For the text-containing cell, return its midpoint in (X, Y) coordinate format. 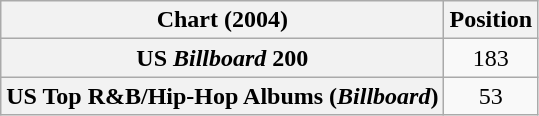
Position (491, 20)
183 (491, 58)
53 (491, 96)
US Billboard 200 (222, 58)
US Top R&B/Hip-Hop Albums (Billboard) (222, 96)
Chart (2004) (222, 20)
